Return the [X, Y] coordinate for the center point of the cell that contains the specified text.  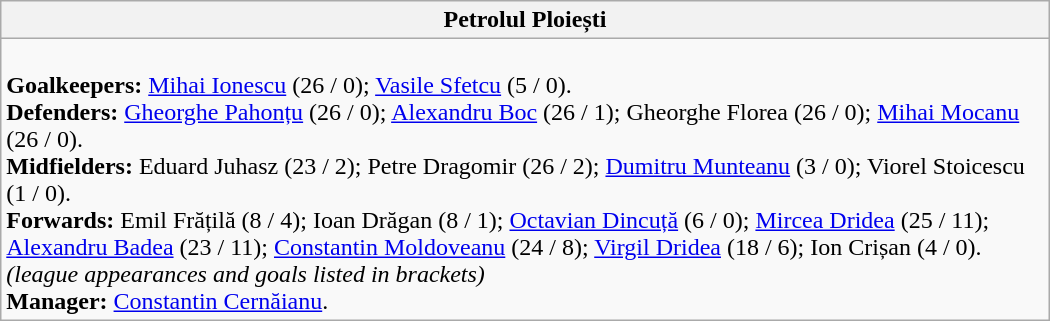
Petrolul Ploiești [525, 20]
